Identify which cell holds the provided text, then report its (x, y) central coordinate. 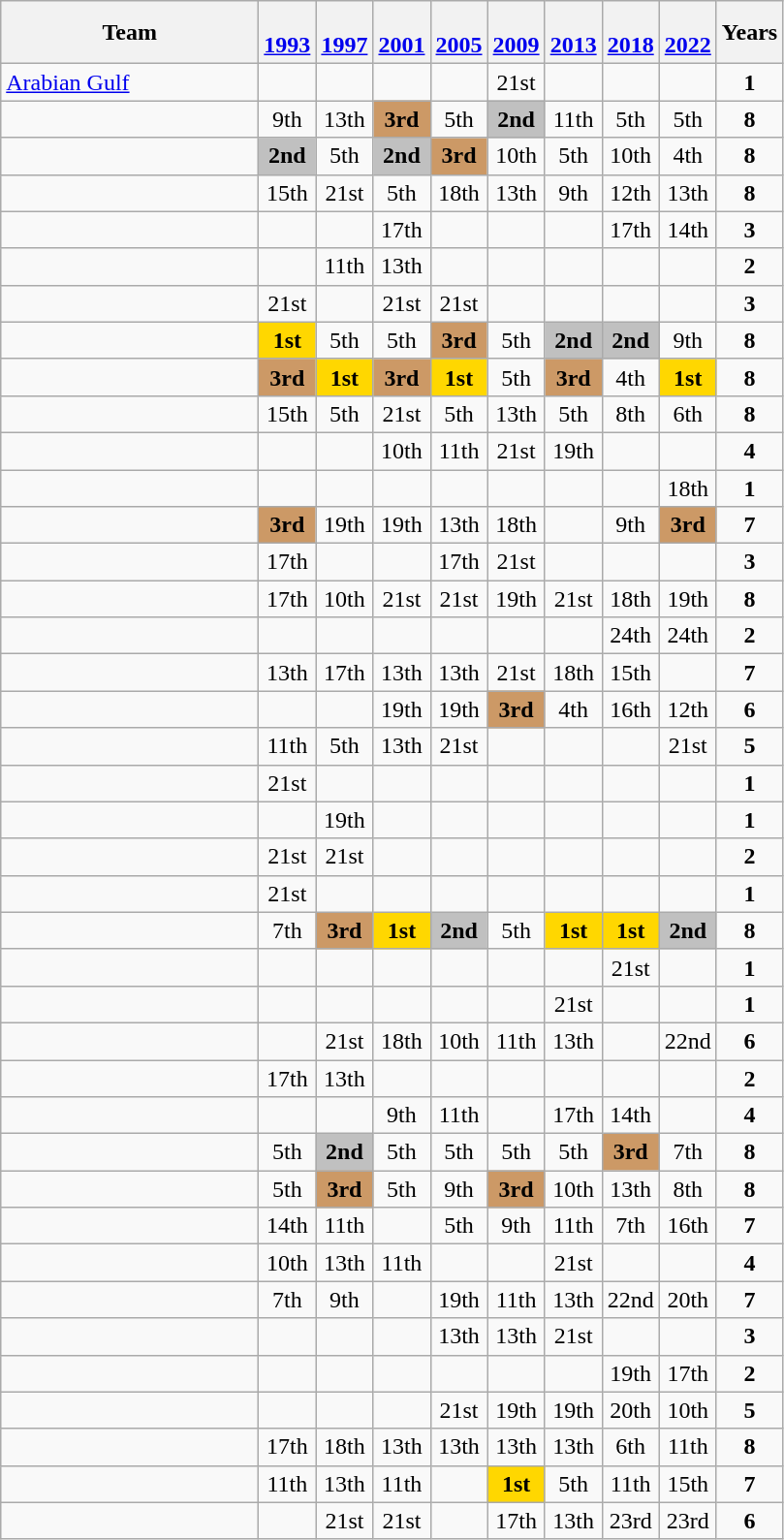
Years (749, 33)
1997 (345, 33)
2009 (516, 33)
2001 (401, 33)
2005 (459, 33)
2022 (688, 33)
Arabian Gulf (130, 82)
1993 (287, 33)
Team (130, 33)
2018 (630, 33)
2013 (574, 33)
